Detect which cell encompasses the target text, then output its (x, y) center coordinate. 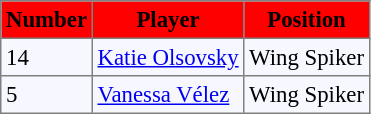
5 (47, 95)
Vanessa Vélez (168, 95)
Katie Olsovsky (168, 57)
Position (306, 20)
14 (47, 57)
Player (168, 20)
Number (47, 20)
